Extract the (X, Y) coordinate from the center of the cell holding the provided text.  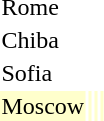
Moscow (43, 106)
Chiba (43, 40)
Sofia (43, 73)
